Provide the [X, Y] coordinate of the cell's center where the given text is located.  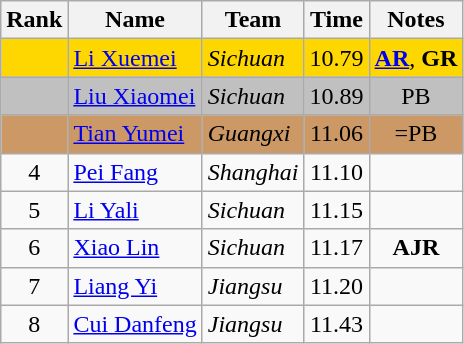
11.10 [336, 172]
Time [336, 20]
10.89 [336, 96]
AJR [416, 248]
11.15 [336, 210]
8 [34, 324]
Liang Yi [135, 286]
5 [34, 210]
Li Yali [135, 210]
Team [253, 20]
Pei Fang [135, 172]
=PB [416, 134]
Rank [34, 20]
7 [34, 286]
10.79 [336, 58]
Xiao Lin [135, 248]
Shanghai [253, 172]
AR, GR [416, 58]
Liu Xiaomei [135, 96]
11.17 [336, 248]
Name [135, 20]
11.43 [336, 324]
4 [34, 172]
Cui Danfeng [135, 324]
11.20 [336, 286]
PB [416, 96]
Notes [416, 20]
11.06 [336, 134]
6 [34, 248]
Guangxi [253, 134]
Tian Yumei [135, 134]
Li Xuemei [135, 58]
